Provide the [x, y] coordinate of the cell's center where the given text is located.  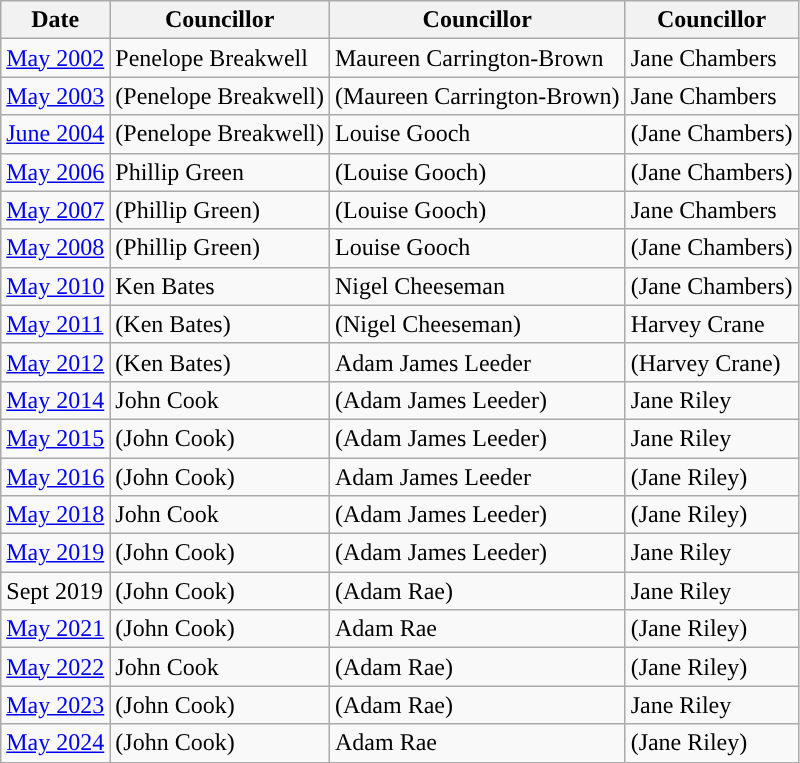
May 2021 [56, 629]
May 2023 [56, 705]
Penelope Breakwell [220, 58]
May 2010 [56, 286]
May 2008 [56, 248]
Date [56, 20]
May 2016 [56, 477]
(Nigel Cheeseman) [477, 324]
May 2007 [56, 210]
May 2003 [56, 96]
Nigel Cheeseman [477, 286]
May 2012 [56, 362]
Phillip Green [220, 172]
June 2004 [56, 134]
May 2015 [56, 438]
May 2024 [56, 743]
Maureen Carrington-Brown [477, 58]
May 2014 [56, 400]
(Maureen Carrington-Brown) [477, 96]
May 2006 [56, 172]
May 2018 [56, 515]
(Harvey Crane) [712, 362]
May 2022 [56, 667]
May 2011 [56, 324]
May 2019 [56, 553]
Ken Bates [220, 286]
May 2002 [56, 58]
Sept 2019 [56, 591]
Harvey Crane [712, 324]
